From the cell containing the given text, extract its center point as [x, y] coordinate. 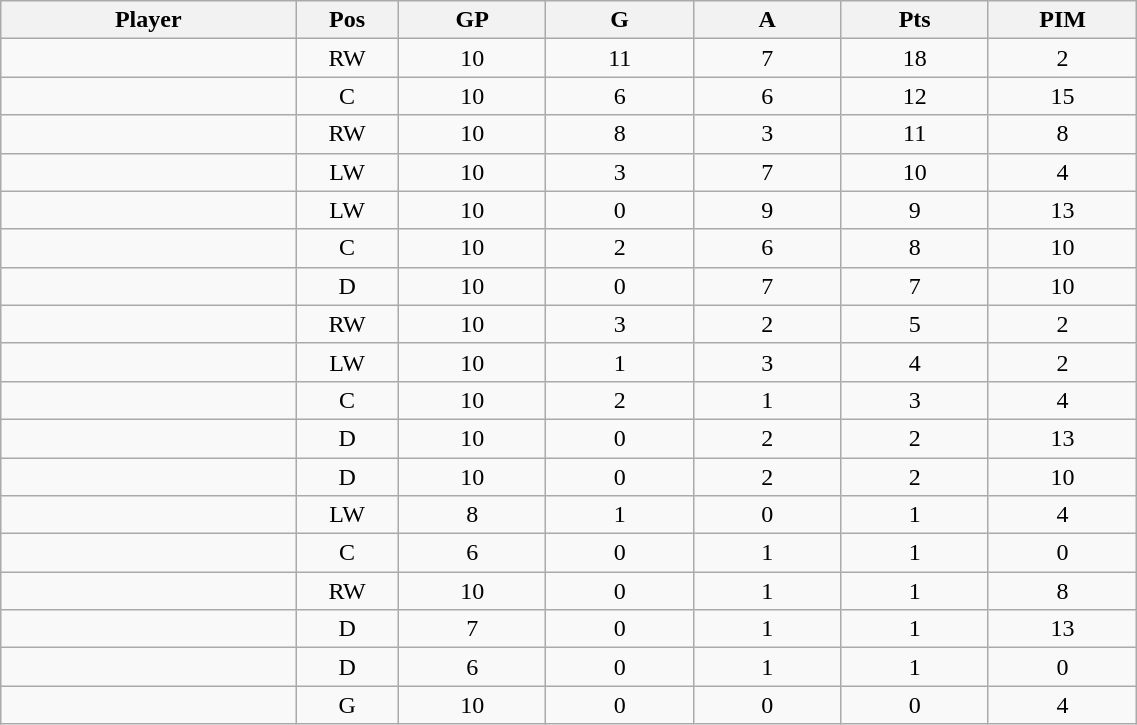
5 [914, 324]
PIM [1062, 20]
18 [914, 58]
A [766, 20]
Pts [914, 20]
12 [914, 96]
Player [148, 20]
GP [472, 20]
15 [1062, 96]
Pos [348, 20]
